Find where the given text appears and provide that cell's center as [X, Y] coordinate. 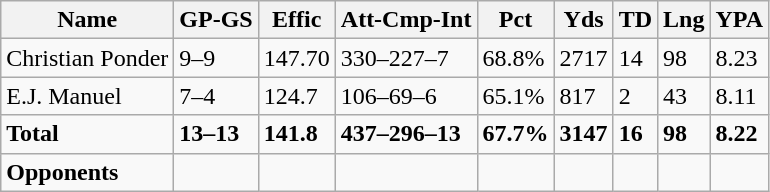
Lng [684, 20]
7–4 [216, 96]
67.7% [516, 134]
437–296–13 [406, 134]
13–13 [216, 134]
Name [88, 20]
YPA [740, 20]
GP-GS [216, 20]
Opponents [88, 172]
330–227–7 [406, 58]
124.7 [296, 96]
3147 [584, 134]
Effic [296, 20]
Att-Cmp-Int [406, 20]
Christian Ponder [88, 58]
106–69–6 [406, 96]
147.70 [296, 58]
16 [635, 134]
68.8% [516, 58]
E.J. Manuel [88, 96]
141.8 [296, 134]
817 [584, 96]
Yds [584, 20]
9–9 [216, 58]
8.22 [740, 134]
2 [635, 96]
Pct [516, 20]
43 [684, 96]
8.23 [740, 58]
65.1% [516, 96]
14 [635, 58]
Total [88, 134]
2717 [584, 58]
TD [635, 20]
8.11 [740, 96]
